Find where the given text appears and provide that cell's center as (X, Y) coordinate. 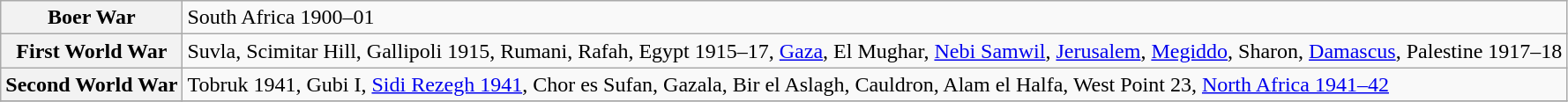
First World War (92, 51)
Second World War (92, 84)
Tobruk 1941, Gubi I, Sidi Rezegh 1941, Chor es Sufan, Gazala, Bir el Aslagh, Cauldron, Alam el Halfa, West Point 23, North Africa 1941–42 (875, 84)
Boer War (92, 18)
South Africa 1900–01 (875, 18)
